Provide the (x, y) coordinate of the cell's center where the given text is located.  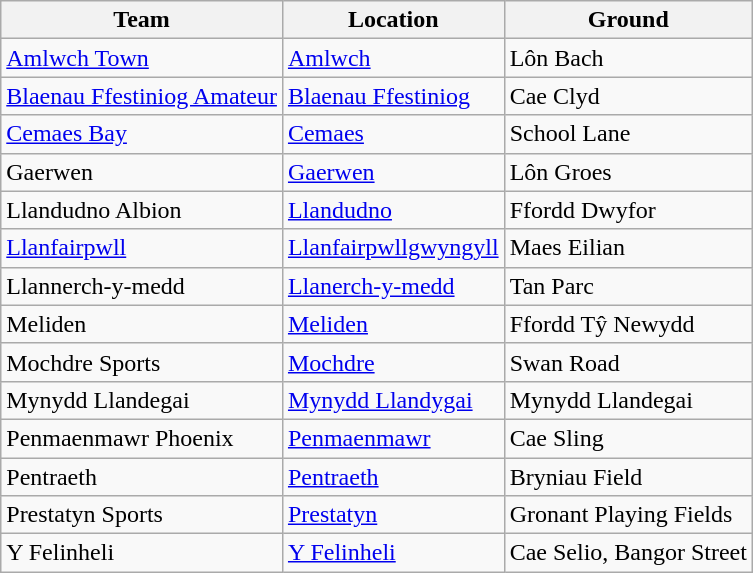
Cae Selio, Bangor Street (628, 553)
Penmaenmawr Phoenix (142, 438)
Llanerch-y-medd (393, 286)
Cae Clyd (628, 96)
Bryniau Field (628, 477)
Amlwch Town (142, 58)
Mochdre (393, 362)
Llandudno (393, 210)
Cae Sling (628, 438)
Cemaes (393, 134)
Mochdre Sports (142, 362)
Ffordd Dwyfor (628, 210)
Location (393, 20)
Prestatyn Sports (142, 515)
Ground (628, 20)
Team (142, 20)
Blaenau Ffestiniog (393, 96)
Llandudno Albion (142, 210)
Ffordd Tŷ Newydd (628, 324)
Tan Parc (628, 286)
Maes Eilian (628, 248)
School Lane (628, 134)
Amlwch (393, 58)
Lôn Groes (628, 172)
Gronant Playing Fields (628, 515)
Cemaes Bay (142, 134)
Lôn Bach (628, 58)
Llannerch-y-medd (142, 286)
Swan Road (628, 362)
Mynydd Llandygai (393, 400)
Penmaenmawr (393, 438)
Llanfairpwllgwyngyll (393, 248)
Prestatyn (393, 515)
Llanfairpwll (142, 248)
Blaenau Ffestiniog Amateur (142, 96)
